Pinpoint the cell where the given text exists, returning its [x, y] midpoint coordinate. 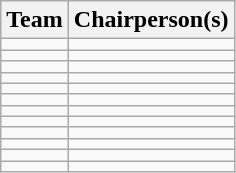
Chairperson(s) [151, 20]
Team [35, 20]
